Return [x, y] of the center of cell containing provided text 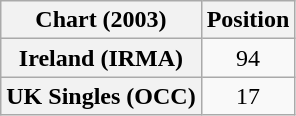
Position [248, 20]
17 [248, 96]
Ireland (IRMA) [101, 58]
UK Singles (OCC) [101, 96]
Chart (2003) [101, 20]
94 [248, 58]
